Capture the cell that displays the provided text and extract its (x, y) central coordinate. 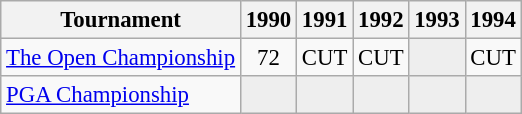
1994 (493, 20)
72 (268, 58)
The Open Championship (121, 58)
1991 (325, 20)
PGA Championship (121, 95)
Tournament (121, 20)
1993 (437, 20)
1992 (381, 20)
1990 (268, 20)
